Identify which cell holds the provided text, then report its [X, Y] central coordinate. 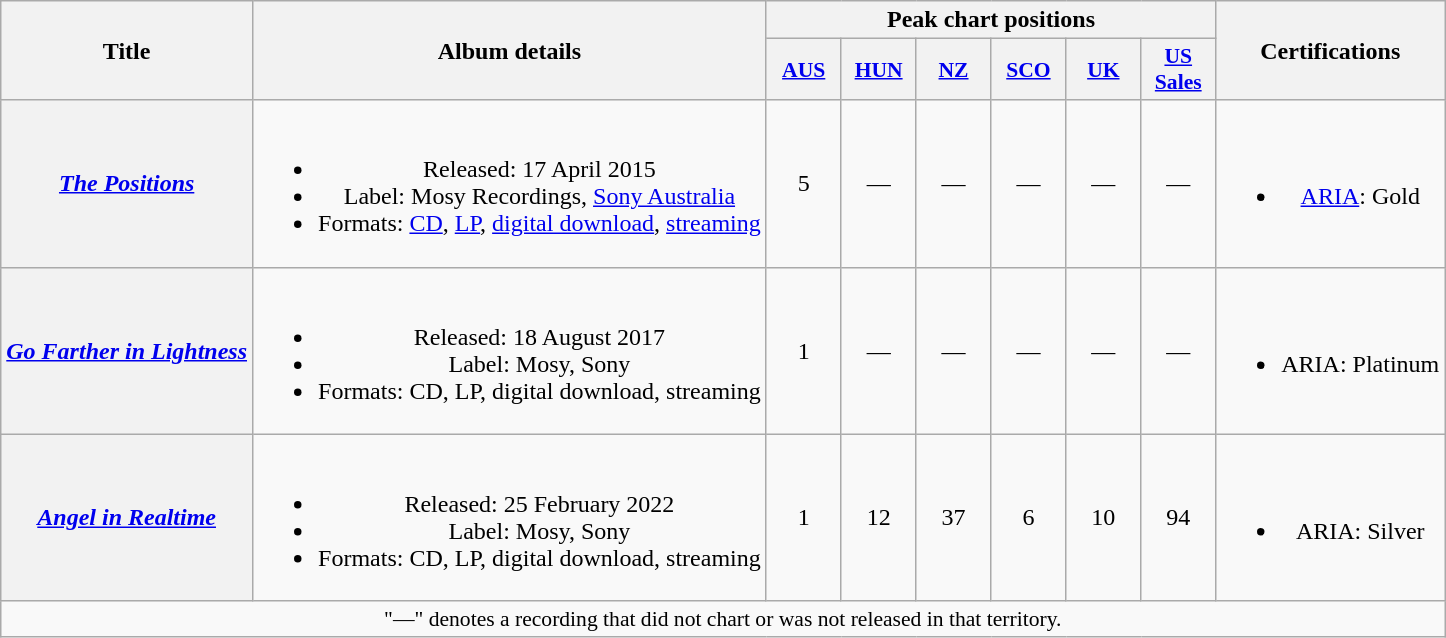
10 [1104, 518]
37 [954, 518]
Angel in Realtime [127, 518]
Peak chart positions [990, 20]
"—" denotes a recording that did not chart or was not released in that territory. [723, 619]
Album details [510, 50]
NZ [954, 70]
12 [878, 518]
The Positions [127, 184]
Title [127, 50]
ARIA: Gold [1330, 184]
Released: 17 April 2015Label: Mosy Recordings, Sony AustraliaFormats: CD, LP, digital download, streaming [510, 184]
5 [804, 184]
6 [1028, 518]
UK [1104, 70]
HUN [878, 70]
USSales [1178, 70]
Released: 18 August 2017Label: Mosy, SonyFormats: CD, LP, digital download, streaming [510, 350]
Released: 25 February 2022Label: Mosy, SonyFormats: CD, LP, digital download, streaming [510, 518]
ARIA: Silver [1330, 518]
ARIA: Platinum [1330, 350]
AUS [804, 70]
94 [1178, 518]
Certifications [1330, 50]
Go Farther in Lightness [127, 350]
SCO [1028, 70]
